Output the [X, Y] coordinate of the center of the cell containing the given text.  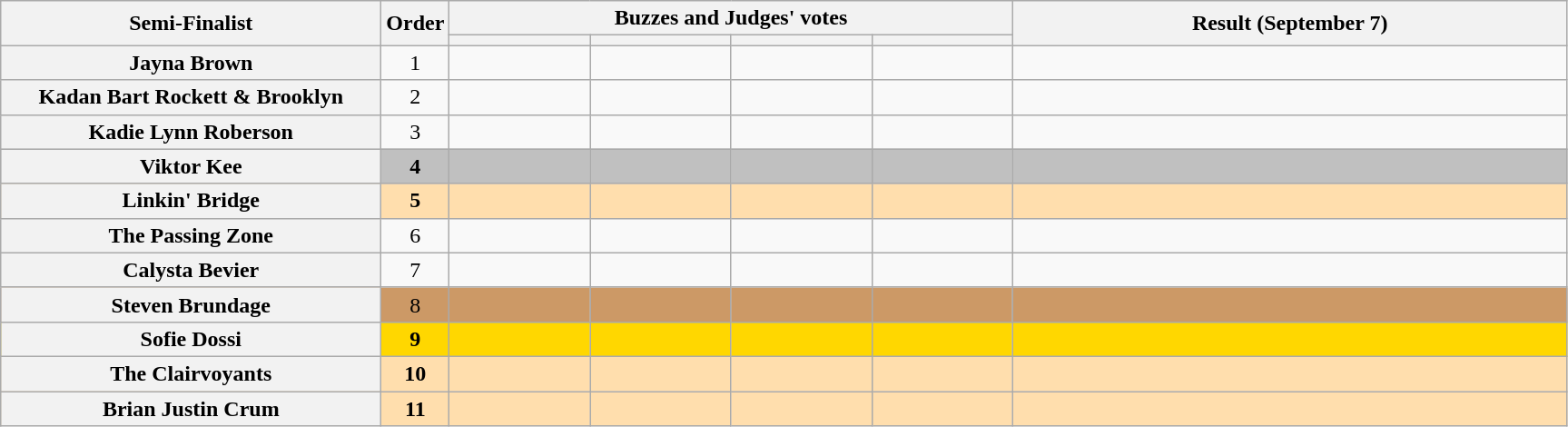
Viktor Kee [191, 166]
Jayna Brown [191, 63]
6 [416, 235]
2 [416, 97]
3 [416, 132]
Result (September 7) [1289, 24]
7 [416, 270]
9 [416, 339]
Steven Brundage [191, 304]
Order [416, 24]
1 [416, 63]
Kadan Bart Rockett & Brooklyn [191, 97]
Semi-Finalist [191, 24]
4 [416, 166]
Sofie Dossi [191, 339]
Linkin' Bridge [191, 201]
Brian Justin Crum [191, 408]
The Clairvoyants [191, 373]
Calysta Bevier [191, 270]
5 [416, 201]
8 [416, 304]
The Passing Zone [191, 235]
11 [416, 408]
10 [416, 373]
Kadie Lynn Roberson [191, 132]
Buzzes and Judges' votes [731, 18]
